Search for the cell housing the specified text and yield its (X, Y) center coordinate. 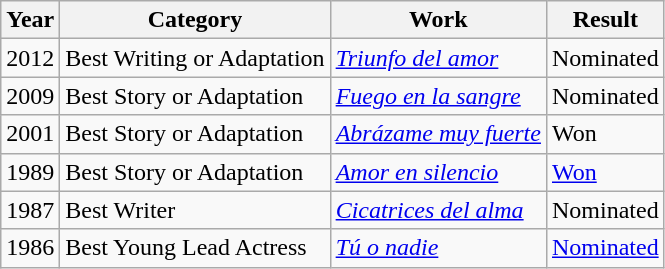
Triunfo del amor (438, 58)
Category (195, 20)
Best Writing or Adaptation (195, 58)
2009 (30, 96)
Year (30, 20)
Best Young Lead Actress (195, 248)
Cicatrices del alma (438, 210)
2001 (30, 134)
1986 (30, 248)
Tú o nadie (438, 248)
Abrázame muy fuerte (438, 134)
1987 (30, 210)
Fuego en la sangre (438, 96)
2012 (30, 58)
Result (605, 20)
Best Writer (195, 210)
Amor en silencio (438, 172)
Work (438, 20)
1989 (30, 172)
